For the text-containing cell, return its midpoint in (x, y) coordinate format. 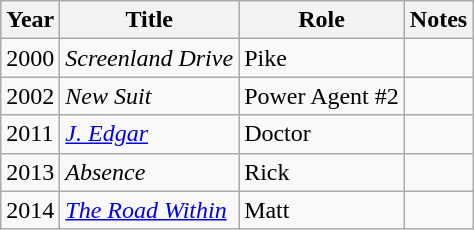
Power Agent #2 (322, 96)
Screenland Drive (150, 58)
Doctor (322, 134)
Title (150, 20)
The Road Within (150, 210)
Year (30, 20)
Matt (322, 210)
Pike (322, 58)
Role (322, 20)
New Suit (150, 96)
Absence (150, 172)
Notes (438, 20)
2014 (30, 210)
J. Edgar (150, 134)
2000 (30, 58)
2002 (30, 96)
2013 (30, 172)
Rick (322, 172)
2011 (30, 134)
